Determine the [X, Y] coordinate at the center of the cell enclosing the given text.  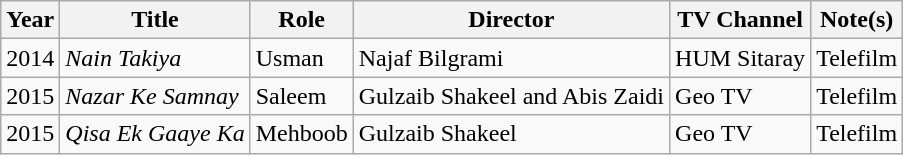
Role [302, 20]
Mehboob [302, 134]
Najaf Bilgrami [511, 58]
HUM Sitaray [740, 58]
2014 [30, 58]
Note(s) [857, 20]
Gulzaib Shakeel [511, 134]
Title [155, 20]
Usman [302, 58]
TV Channel [740, 20]
Qisa Ek Gaaye Ka [155, 134]
Nain Takiya [155, 58]
Saleem [302, 96]
Gulzaib Shakeel and Abis Zaidi [511, 96]
Nazar Ke Samnay [155, 96]
Year [30, 20]
Director [511, 20]
